Identify which cell holds the provided text, then report its [x, y] central coordinate. 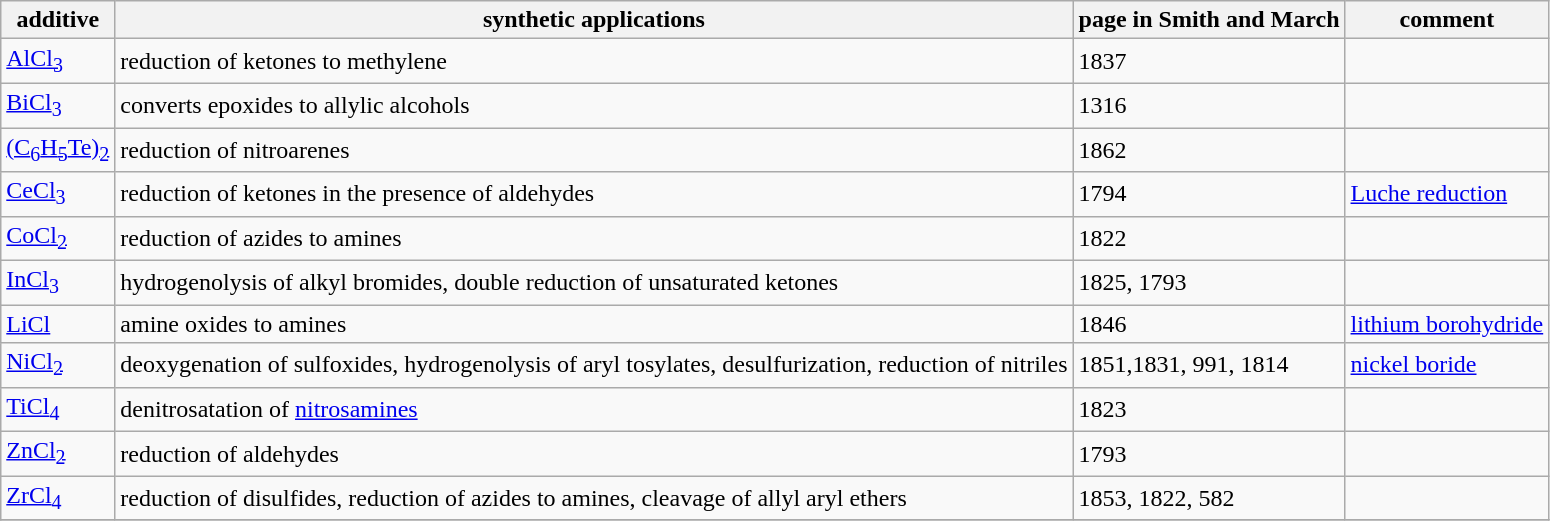
converts epoxides to allylic alcohols [594, 105]
denitrosatation of nitrosamines [594, 409]
reduction of nitroarenes [594, 150]
CoCl2 [58, 238]
page in Smith and March [1209, 20]
1851,1831, 991, 1814 [1209, 365]
reduction of ketones to methylene [594, 61]
TiCl4 [58, 409]
hydrogenolysis of alkyl bromides, double reduction of unsaturated ketones [594, 283]
(C6H5Te)2 [58, 150]
ZrCl4 [58, 498]
synthetic applications [594, 20]
1862 [1209, 150]
NiCl2 [58, 365]
1825, 1793 [1209, 283]
1794 [1209, 194]
lithium borohydride [1447, 324]
1837 [1209, 61]
ZnCl2 [58, 454]
reduction of disulfides, reduction of azides to amines, cleavage of allyl aryl ethers [594, 498]
reduction of ketones in the presence of aldehydes [594, 194]
Luche reduction [1447, 194]
reduction of aldehydes [594, 454]
nickel boride [1447, 365]
LiCl [58, 324]
InCl3 [58, 283]
additive [58, 20]
comment [1447, 20]
amine oxides to amines [594, 324]
CeCl3 [58, 194]
1846 [1209, 324]
1823 [1209, 409]
reduction of azides to amines [594, 238]
1853, 1822, 582 [1209, 498]
deoxygenation of sulfoxides, hydrogenolysis of aryl tosylates, desulfurization, reduction of nitriles [594, 365]
BiCl3 [58, 105]
1316 [1209, 105]
AlCl3 [58, 61]
1822 [1209, 238]
1793 [1209, 454]
